Identify which cell holds the provided text, then report its [x, y] central coordinate. 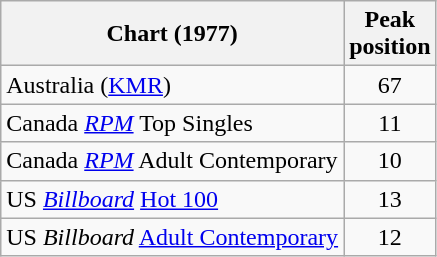
Peakposition [390, 34]
10 [390, 161]
Australia (KMR) [172, 85]
11 [390, 123]
Canada RPM Adult Contemporary [172, 161]
US Billboard Adult Contemporary [172, 237]
US Billboard Hot 100 [172, 199]
Chart (1977) [172, 34]
Canada RPM Top Singles [172, 123]
67 [390, 85]
13 [390, 199]
12 [390, 237]
